Locate the cell with the specified text and output its [X, Y] center coordinate. 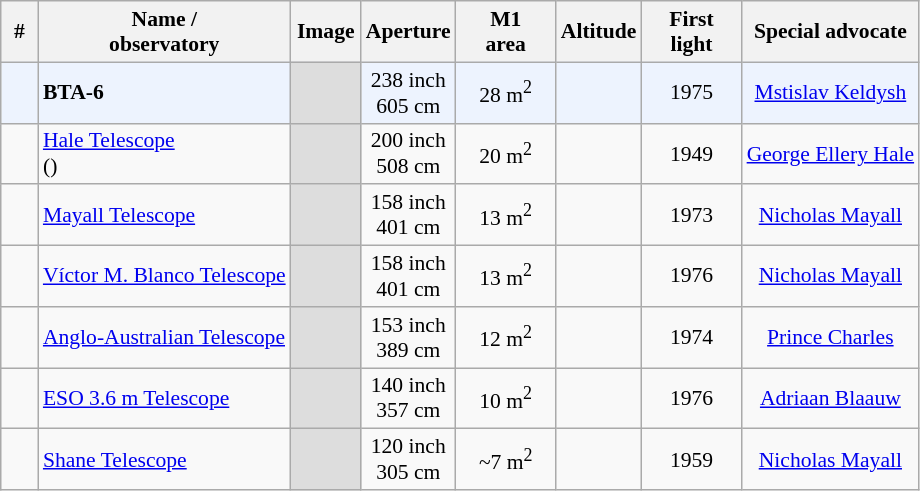
20 m2 [506, 154]
~7 m2 [506, 460]
Víctor M. Blanco Telescope [164, 276]
1949 [691, 154]
120 inch305 cm [408, 460]
1974 [691, 338]
George Ellery Hale [831, 154]
Image [326, 32]
238 inch605 cm [408, 92]
Firstlight [691, 32]
200 inch508 cm [408, 154]
1959 [691, 460]
ESO 3.6 m Telescope [164, 398]
# [20, 32]
10 m2 [506, 398]
153 inch389 cm [408, 338]
Name /observatory [164, 32]
Aperture [408, 32]
Shane Telescope [164, 460]
Altitude [599, 32]
140 inch357 cm [408, 398]
Mstislav Keldysh [831, 92]
1973 [691, 216]
Prince Charles [831, 338]
Special advocate [831, 32]
1975 [691, 92]
12 m2 [506, 338]
BTA-6 [164, 92]
28 m2 [506, 92]
Mayall Telescope [164, 216]
Adriaan Blaauw [831, 398]
M1area [506, 32]
Hale Telescope() [164, 154]
Anglo-Australian Telescope [164, 338]
